Determine the [x, y] coordinate at the center of the cell enclosing the given text.  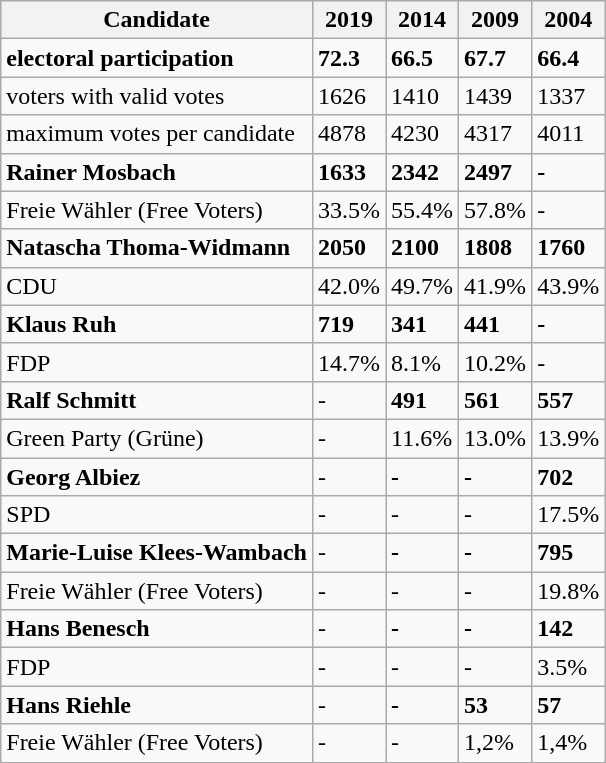
8.1% [422, 362]
2100 [422, 248]
1439 [496, 96]
1337 [568, 96]
42.0% [348, 286]
14.7% [348, 362]
55.4% [422, 210]
57.8% [496, 210]
electoral participation [157, 58]
Ralf Schmitt [157, 400]
49.7% [422, 286]
13.9% [568, 438]
11.6% [422, 438]
719 [348, 324]
1410 [422, 96]
1,2% [496, 743]
41.9% [496, 286]
142 [568, 629]
33.5% [348, 210]
702 [568, 477]
Green Party (Grüne) [157, 438]
441 [496, 324]
4011 [568, 134]
2014 [422, 20]
Georg Albiez [157, 477]
4317 [496, 134]
67.7 [496, 58]
72.3 [348, 58]
66.4 [568, 58]
3.5% [568, 667]
1626 [348, 96]
2497 [496, 172]
4230 [422, 134]
43.9% [568, 286]
13.0% [496, 438]
1760 [568, 248]
19.8% [568, 591]
341 [422, 324]
2342 [422, 172]
voters with valid votes [157, 96]
66.5 [422, 58]
CDU [157, 286]
2004 [568, 20]
SPD [157, 515]
795 [568, 553]
4878 [348, 134]
Klaus Ruh [157, 324]
maximum votes per candidate [157, 134]
2050 [348, 248]
Hans Riehle [157, 705]
Natascha Thoma-Widmann [157, 248]
1,4% [568, 743]
1633 [348, 172]
Marie-Luise Klees-Wambach [157, 553]
491 [422, 400]
1808 [496, 248]
2019 [348, 20]
557 [568, 400]
57 [568, 705]
2009 [496, 20]
Rainer Mosbach [157, 172]
Hans Benesch [157, 629]
17.5% [568, 515]
53 [496, 705]
Candidate [157, 20]
10.2% [496, 362]
561 [496, 400]
